Determine the (x, y) coordinate at the center of the cell enclosing the given text.  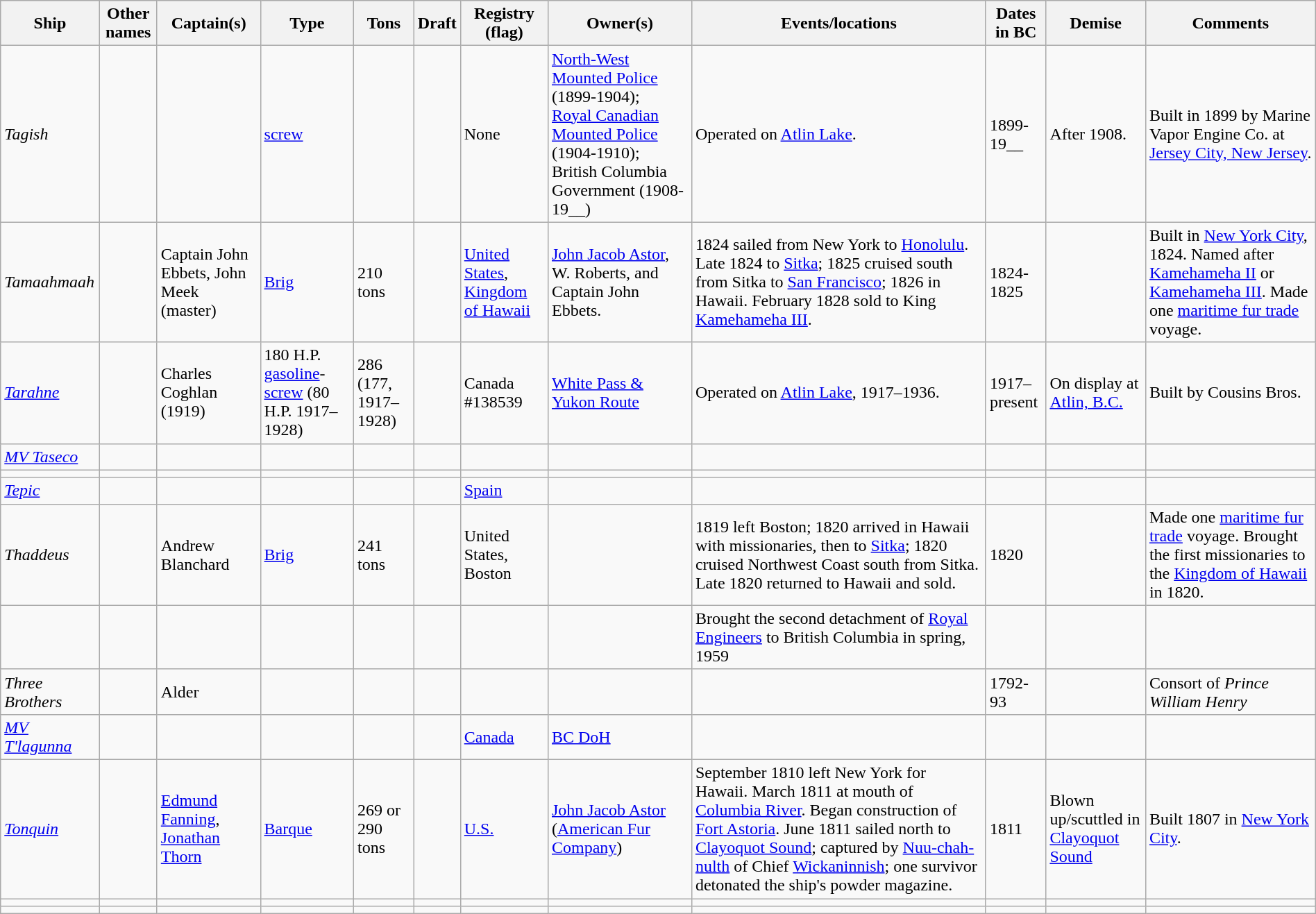
BC DoH (619, 737)
Draft (437, 24)
1820 (1015, 555)
Built by Cousins Bros. (1230, 393)
1824-1825 (1015, 282)
screw (307, 134)
Captain(s) (208, 24)
1899-19__ (1015, 134)
Tonquin (50, 829)
White Pass & Yukon Route (619, 393)
Canada #138539 (504, 393)
MV Taseco (50, 457)
Comments (1230, 24)
Tagish (50, 134)
1811 (1015, 829)
Andrew Blanchard (208, 555)
Built in New York City, 1824. Named after Kamehameha II or Kamehameha III. Made one maritime fur trade voyage. (1230, 282)
Charles Coghlan (1919) (208, 393)
Other names (128, 24)
Captain John Ebbets, John Meek (master) (208, 282)
Alder (208, 691)
United States, Kingdom of Hawaii (504, 282)
241 tons (385, 555)
Operated on Atlin Lake, 1917–1936. (838, 393)
U.S. (504, 829)
269 or 290 tons (385, 829)
Made one maritime fur trade voyage. Brought the first missionaries to the Kingdom of Hawaii in 1820. (1230, 555)
Consort of Prince William Henry (1230, 691)
Blown up/scuttled in Clayoquot Sound (1096, 829)
Operated on Atlin Lake. (838, 134)
Dates in BC (1015, 24)
Owner(s) (619, 24)
Tons (385, 24)
Tarahne (50, 393)
Built in 1899 by Marine Vapor Engine Co. at Jersey City, New Jersey. (1230, 134)
Tamaahmaah (50, 282)
Type (307, 24)
North-West Mounted Police (1899-1904);Royal Canadian Mounted Police (1904-1910); British Columbia Government (1908-19__) (619, 134)
Registry (flag) (504, 24)
United States, Boston (504, 555)
210 tons (385, 282)
John Jacob Astor, W. Roberts, and Captain John Ebbets. (619, 282)
Brought the second detachment of Royal Engineers to British Columbia in spring, 1959 (838, 637)
Canada (504, 737)
MV T'lagunna (50, 737)
Spain (504, 491)
286 (177, 1917–1928) (385, 393)
1792-93 (1015, 691)
1917–present (1015, 393)
On display at Atlin, B.C. (1096, 393)
Barque (307, 829)
Events/locations (838, 24)
After 1908. (1096, 134)
Demise (1096, 24)
Built 1807 in New York City. (1230, 829)
Ship (50, 24)
Edmund Fanning, Jonathan Thorn (208, 829)
Three Brothers (50, 691)
Tepic (50, 491)
John Jacob Astor (American Fur Company) (619, 829)
180 H.P. gasoline-screw (80 H.P. 1917–1928) (307, 393)
None (504, 134)
Thaddeus (50, 555)
